Detect which cell encompasses the target text, then output its [x, y] center coordinate. 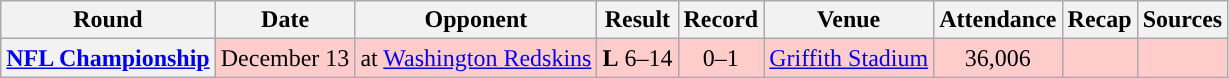
NFL Championship [108, 58]
Sources [1182, 20]
L 6–14 [638, 58]
Attendance [998, 20]
Round [108, 20]
Date [285, 20]
December 13 [285, 58]
36,006 [998, 58]
Record [721, 20]
Venue [849, 20]
Opponent [476, 20]
at Washington Redskins [476, 58]
0–1 [721, 58]
Result [638, 20]
Recap [1100, 20]
Griffith Stadium [849, 58]
